Find where the given text appears and provide that cell's center as (x, y) coordinate. 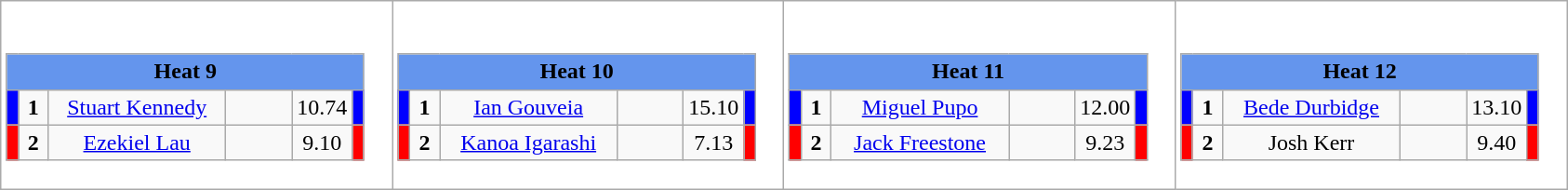
Heat 10 1 Ian Gouveia 15.10 2 Kanoa Igarashi 7.13 (588, 95)
Miguel Pupo (921, 107)
Ian Gouveia (528, 107)
Bede Durbidge (1311, 107)
Ezekiel Lau (138, 142)
9.23 (1105, 142)
7.13 (714, 142)
Jack Freestone (921, 142)
Heat 11 (968, 72)
Kanoa Igarashi (528, 142)
Josh Kerr (1311, 142)
Heat 9 1 Stuart Kennedy 10.74 2 Ezekiel Lau 9.10 (197, 95)
Heat 9 (185, 72)
9.40 (1497, 142)
Heat 11 1 Miguel Pupo 12.00 2 Jack Freestone 9.23 (980, 95)
10.74 (322, 107)
9.10 (322, 142)
Stuart Kennedy (138, 107)
Heat 12 (1360, 72)
Heat 12 1 Bede Durbidge 13.10 2 Josh Kerr 9.40 (1371, 95)
12.00 (1105, 107)
Heat 10 (577, 72)
15.10 (714, 107)
13.10 (1497, 107)
